From the cell containing the given text, extract its center point as [X, Y] coordinate. 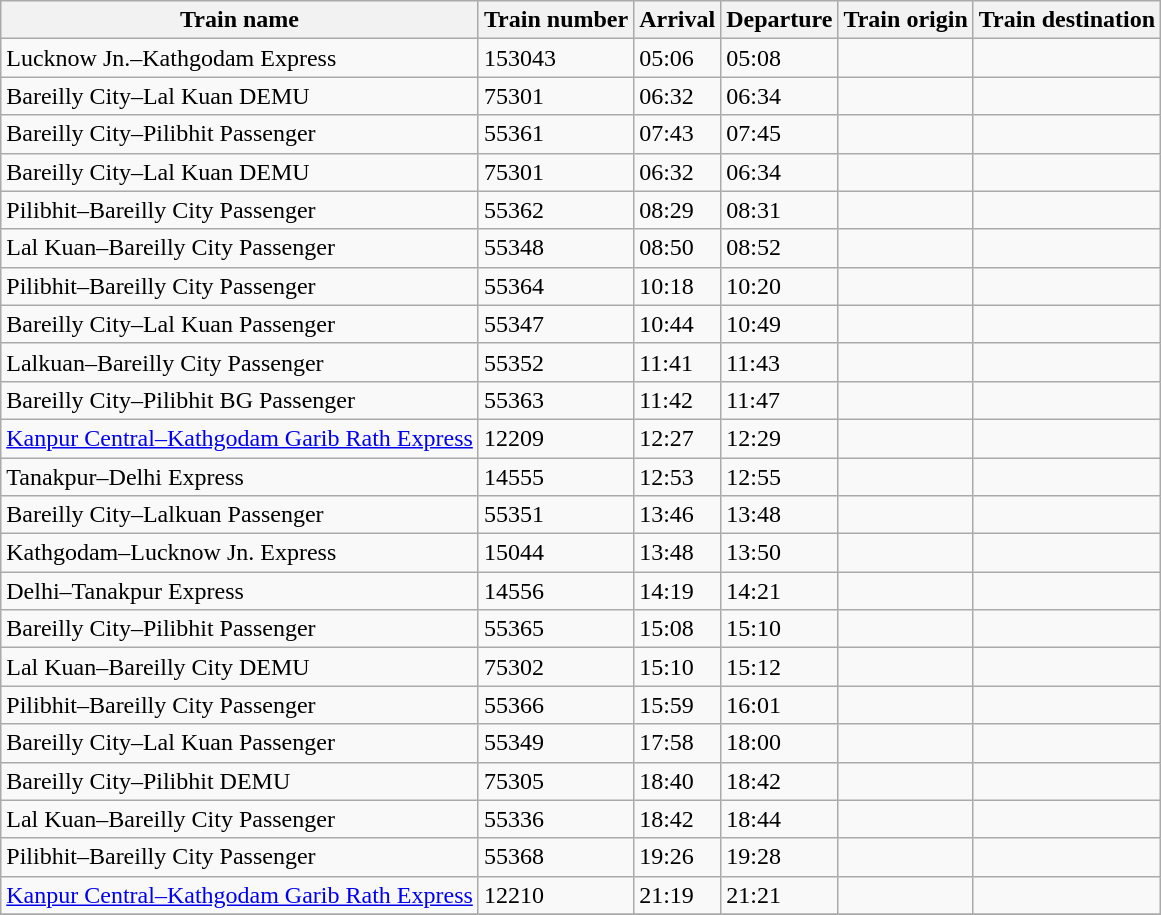
08:52 [780, 248]
11:47 [780, 400]
10:20 [780, 286]
21:19 [678, 895]
Train destination [1066, 20]
Lal Kuan–Bareilly City DEMU [240, 667]
55349 [556, 743]
75302 [556, 667]
11:42 [678, 400]
18:40 [678, 781]
12210 [556, 895]
55363 [556, 400]
19:28 [780, 857]
14:19 [678, 591]
05:08 [780, 58]
15:59 [678, 705]
55368 [556, 857]
12209 [556, 438]
13:50 [780, 553]
07:43 [678, 134]
Lalkuan–Bareilly City Passenger [240, 362]
Departure [780, 20]
55366 [556, 705]
12:27 [678, 438]
Bareilly City–Pilibhit DEMU [240, 781]
14556 [556, 591]
55336 [556, 819]
15044 [556, 553]
05:06 [678, 58]
153043 [556, 58]
Train name [240, 20]
08:50 [678, 248]
21:21 [780, 895]
Tanakpur–Delhi Express [240, 477]
Bareilly City–Pilibhit BG Passenger [240, 400]
15:12 [780, 667]
Lucknow Jn.–Kathgodam Express [240, 58]
55352 [556, 362]
Train origin [906, 20]
55361 [556, 134]
14555 [556, 477]
Arrival [678, 20]
12:55 [780, 477]
12:29 [780, 438]
55348 [556, 248]
Delhi–Tanakpur Express [240, 591]
55364 [556, 286]
17:58 [678, 743]
19:26 [678, 857]
55362 [556, 210]
55347 [556, 324]
55365 [556, 629]
75305 [556, 781]
Bareilly City–Lalkuan Passenger [240, 515]
10:49 [780, 324]
Train number [556, 20]
16:01 [780, 705]
10:18 [678, 286]
11:43 [780, 362]
07:45 [780, 134]
55351 [556, 515]
18:00 [780, 743]
14:21 [780, 591]
11:41 [678, 362]
10:44 [678, 324]
15:08 [678, 629]
13:46 [678, 515]
08:31 [780, 210]
18:44 [780, 819]
Kathgodam–Lucknow Jn. Express [240, 553]
12:53 [678, 477]
08:29 [678, 210]
